Provide the [X, Y] coordinate of the cell's center where the given text is located.  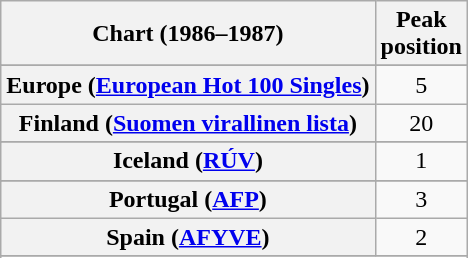
20 [421, 123]
Peakposition [421, 34]
Spain (AFYVE) [188, 237]
3 [421, 199]
Finland (Suomen virallinen lista) [188, 123]
5 [421, 85]
Portugal (AFP) [188, 199]
1 [421, 161]
2 [421, 237]
Europe (European Hot 100 Singles) [188, 85]
Chart (1986–1987) [188, 34]
Iceland (RÚV) [188, 161]
